Capture the cell that displays the provided text and extract its [X, Y] central coordinate. 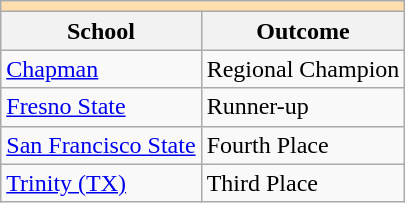
Regional Champion [303, 69]
Runner-up [303, 107]
Fresno State [101, 107]
Third Place [303, 183]
Fourth Place [303, 145]
Trinity (TX) [101, 183]
San Francisco State [101, 145]
School [101, 31]
Chapman [101, 69]
Outcome [303, 31]
